Provide the [x, y] coordinate of the cell's center where the given text is located.  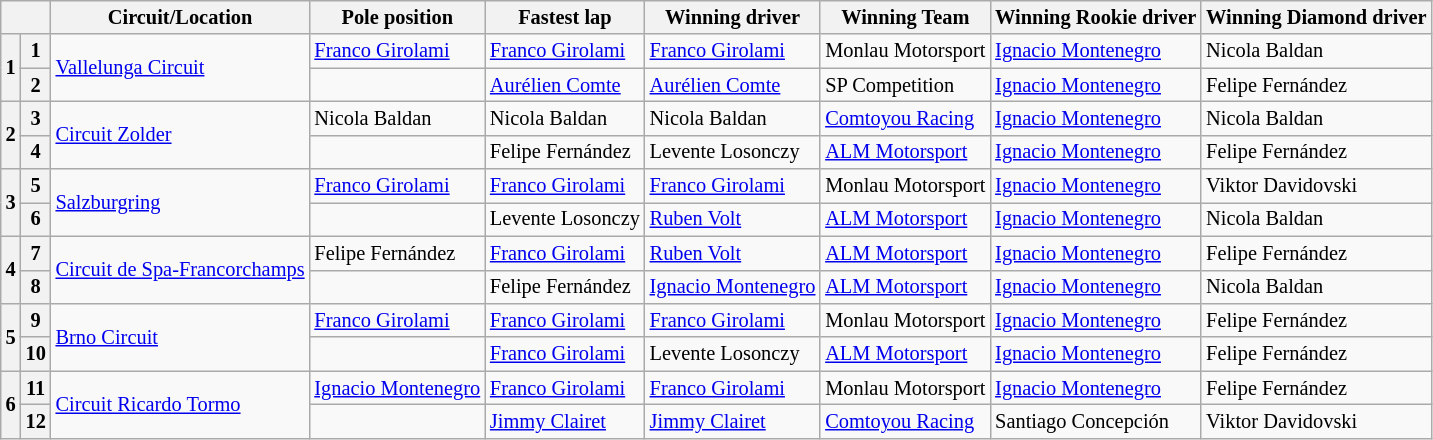
Brno Circuit [180, 336]
Winning Team [905, 17]
9 [36, 320]
11 [36, 388]
7 [36, 253]
Circuit Zolder [180, 134]
Winning Diamond driver [1316, 17]
Pole position [397, 17]
Circuit/Location [180, 17]
10 [36, 354]
Winning Rookie driver [1096, 17]
Circuit de Spa-Francorchamps [180, 270]
Santiago Concepción [1096, 421]
Vallelunga Circuit [180, 68]
Winning driver [733, 17]
Circuit Ricardo Tormo [180, 404]
Fastest lap [565, 17]
12 [36, 421]
SP Competition [905, 85]
8 [36, 287]
Salzburgring [180, 202]
